Determine the [x, y] coordinate at the center of the cell enclosing the given text.  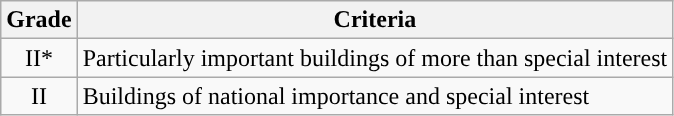
Criteria [375, 20]
Grade [39, 20]
Particularly important buildings of more than special interest [375, 58]
II [39, 96]
II* [39, 58]
Buildings of national importance and special interest [375, 96]
